Capture the cell that displays the provided text and extract its [x, y] central coordinate. 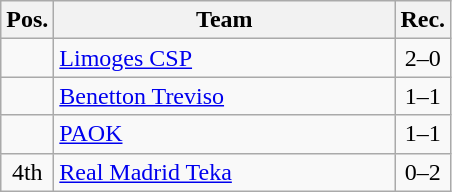
Benetton Treviso [224, 96]
Rec. [423, 20]
2–0 [423, 58]
Real Madrid Teka [224, 172]
Pos. [28, 20]
PAOK [224, 134]
Limoges CSP [224, 58]
0–2 [423, 172]
4th [28, 172]
Team [224, 20]
